Provide the [x, y] coordinate of the cell's center where the given text is located.  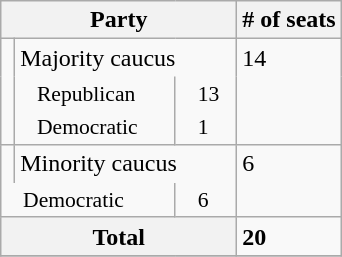
Party [119, 20]
13 [206, 93]
Republican [96, 93]
Minority caucus [126, 164]
Majority caucus [126, 58]
14 [289, 58]
Total [119, 236]
1 [206, 128]
# of seats [289, 20]
20 [289, 236]
